Pinpoint the cell where the given text exists, returning its (x, y) midpoint coordinate. 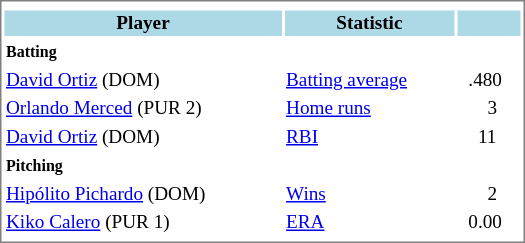
RBI (370, 137)
Home runs (370, 109)
Statistic (370, 23)
Player (142, 23)
Pitching (142, 166)
Wins (370, 195)
Batting (142, 52)
3 (488, 109)
Batting average (370, 81)
Kiko Calero (PUR 1) (142, 223)
11 (488, 137)
0.00 (488, 223)
.480 (488, 81)
2 (488, 195)
ERA (370, 223)
Hipólito Pichardo (DOM) (142, 195)
Orlando Merced (PUR 2) (142, 109)
